Pinpoint the cell where the given text exists, returning its [X, Y] midpoint coordinate. 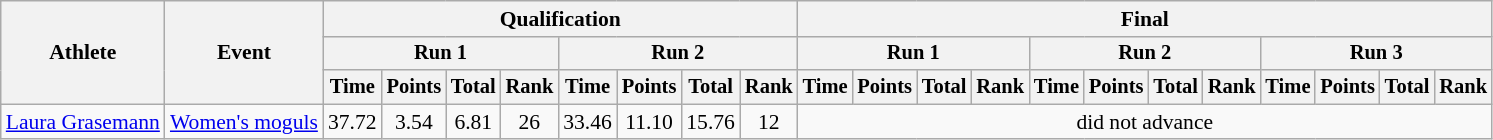
Event [244, 52]
15.76 [710, 122]
Women's moguls [244, 122]
33.46 [588, 122]
Run 3 [1376, 54]
12 [769, 122]
6.81 [474, 122]
37.72 [352, 122]
Final [1145, 19]
3.54 [414, 122]
11.10 [649, 122]
Qualification [560, 19]
did not advance [1145, 122]
Laura Grasemann [83, 122]
26 [530, 122]
Athlete [83, 52]
